Extract the [X, Y] coordinate from the center of the cell holding the provided text.  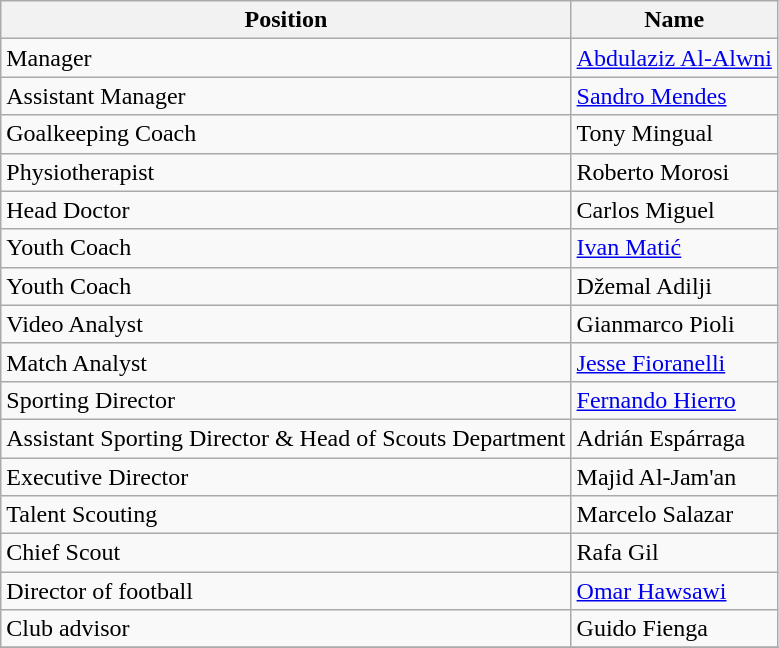
Manager [286, 58]
Chief Scout [286, 553]
Assistant Sporting Director & Head of Scouts Department [286, 438]
Džemal Adilji [674, 286]
Director of football [286, 591]
Majid Al-Jam'an [674, 477]
Ivan Matić [674, 248]
Tony Mingual [674, 134]
Sporting Director [286, 400]
Adrián Espárraga [674, 438]
Video Analyst [286, 324]
Abdulaziz Al-Alwni [674, 58]
Guido Fienga [674, 629]
Match Analyst [286, 362]
Head Doctor [286, 210]
Gianmarco Pioli [674, 324]
Omar Hawsawi [674, 591]
Jesse Fioranelli [674, 362]
Roberto Morosi [674, 172]
Assistant Manager [286, 96]
Marcelo Salazar [674, 515]
Goalkeeping Coach [286, 134]
Physiotherapist [286, 172]
Rafa Gil [674, 553]
Sandro Mendes [674, 96]
Fernando Hierro [674, 400]
Talent Scouting [286, 515]
Carlos Miguel [674, 210]
Position [286, 20]
Executive Director [286, 477]
Club advisor [286, 629]
Name [674, 20]
